Scan for the cell matching the given text and deliver its [X, Y] coordinate at center. 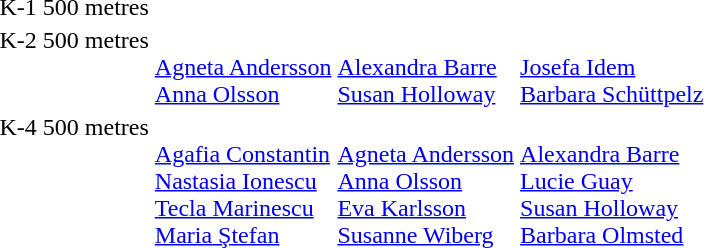
Agneta Andersson Anna Olsson [243, 67]
Alexandra Barre Susan Holloway [426, 67]
